From the cell containing the given text, extract its center point as (X, Y) coordinate. 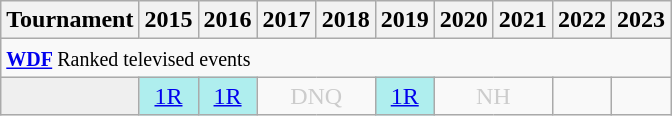
2019 (404, 20)
2015 (168, 20)
2023 (640, 20)
DNQ (316, 96)
WDF Ranked televised events (336, 58)
NH (493, 96)
Tournament (70, 20)
2022 (582, 20)
2020 (464, 20)
2021 (522, 20)
2017 (286, 20)
2016 (228, 20)
2018 (346, 20)
